For the text-containing cell, return its midpoint in [X, Y] coordinate format. 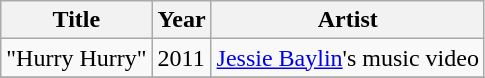
Artist [348, 20]
"Hurry Hurry" [76, 58]
Jessie Baylin's music video [348, 58]
2011 [182, 58]
Title [76, 20]
Year [182, 20]
